From the cell containing the given text, extract its center point as (X, Y) coordinate. 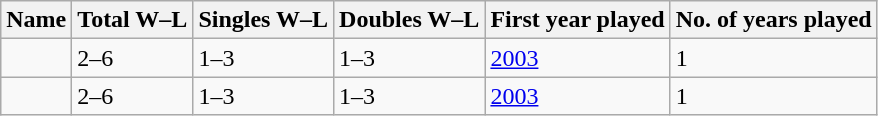
First year played (578, 20)
Name (36, 20)
Doubles W–L (410, 20)
No. of years played (774, 20)
Total W–L (132, 20)
Singles W–L (264, 20)
